Locate the cell with the specified text and output its [x, y] center coordinate. 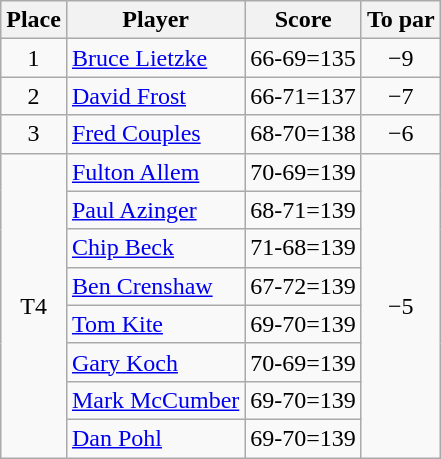
67-72=139 [304, 286]
Dan Pohl [155, 438]
Tom Kite [155, 324]
68-70=138 [304, 134]
Place [34, 20]
−7 [400, 96]
66-69=135 [304, 58]
−5 [400, 305]
−9 [400, 58]
68-71=139 [304, 210]
To par [400, 20]
Mark McCumber [155, 400]
Gary Koch [155, 362]
−6 [400, 134]
Chip Beck [155, 248]
Ben Crenshaw [155, 286]
3 [34, 134]
David Frost [155, 96]
Fred Couples [155, 134]
1 [34, 58]
71-68=139 [304, 248]
T4 [34, 305]
Fulton Allem [155, 172]
2 [34, 96]
Bruce Lietzke [155, 58]
Score [304, 20]
Player [155, 20]
66-71=137 [304, 96]
Paul Azinger [155, 210]
